Return [x, y] of the center of cell containing provided text 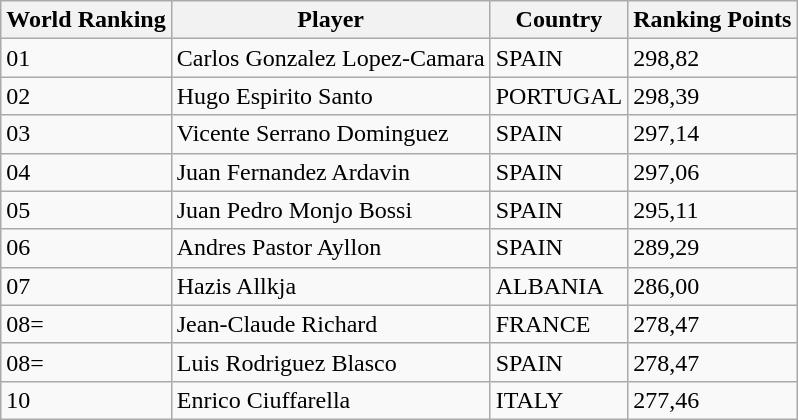
Jean-Claude Richard [330, 324]
04 [86, 172]
World Ranking [86, 20]
01 [86, 58]
PORTUGAL [559, 96]
289,29 [712, 248]
Juan Fernandez Ardavin [330, 172]
FRANCE [559, 324]
05 [86, 210]
277,46 [712, 400]
295,11 [712, 210]
Carlos Gonzalez Lopez-Camara [330, 58]
297,06 [712, 172]
07 [86, 286]
ITALY [559, 400]
Luis Rodriguez Blasco [330, 362]
10 [86, 400]
02 [86, 96]
286,00 [712, 286]
03 [86, 134]
Player [330, 20]
Country [559, 20]
Vicente Serrano Dominguez [330, 134]
Hugo Espirito Santo [330, 96]
Andres Pastor Ayllon [330, 248]
Hazis Allkja [330, 286]
ALBANIA [559, 286]
Enrico Ciuffarella [330, 400]
297,14 [712, 134]
Juan Pedro Monjo Bossi [330, 210]
298,82 [712, 58]
298,39 [712, 96]
06 [86, 248]
Ranking Points [712, 20]
